Determine the (X, Y) coordinate at the center of the cell enclosing the given text.  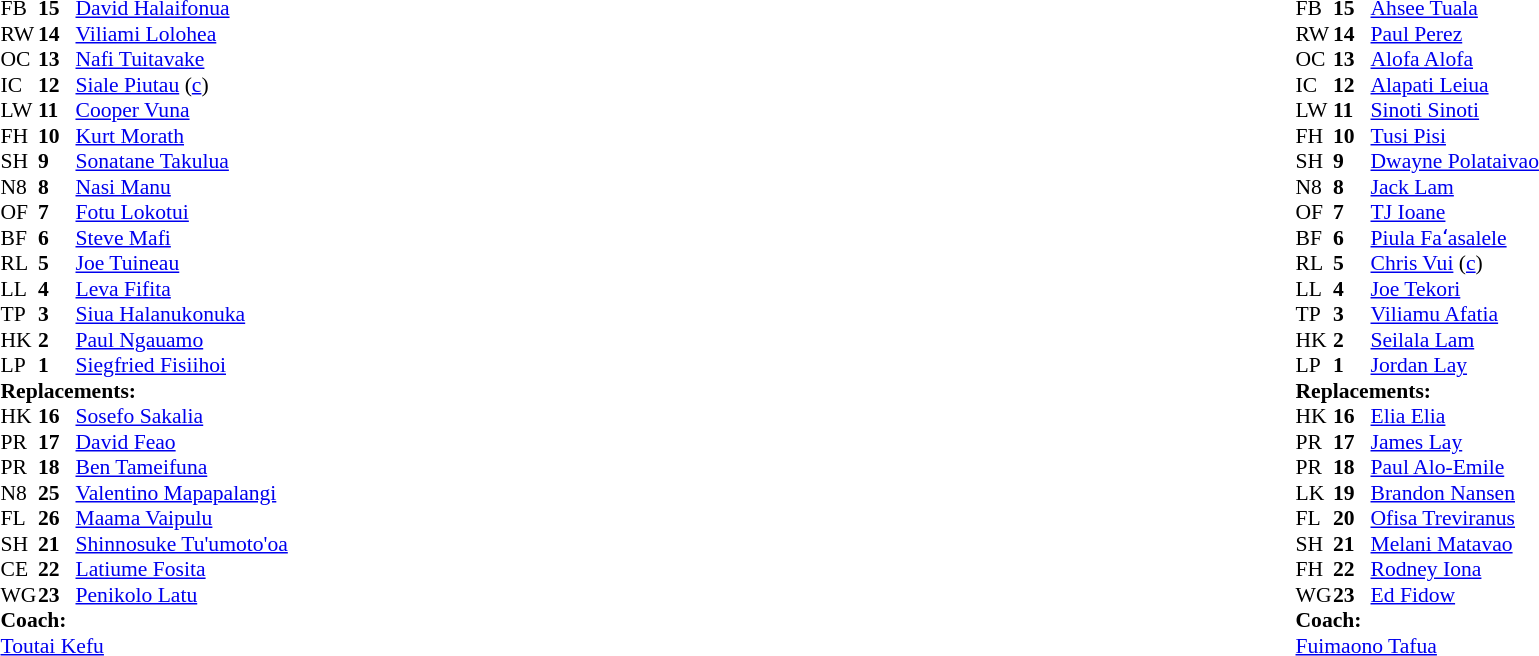
Kurt Morath (182, 136)
Siale Piutau (c) (182, 85)
Sinoti Sinoti (1455, 111)
Penikolo Latu (182, 595)
26 (57, 519)
David Feao (182, 442)
Seilala Lam (1455, 340)
Siegfried Fisiihoi (182, 365)
Maama Vaipulu (182, 519)
Paul Alo-Emile (1455, 467)
Paul Perez (1455, 34)
20 (1352, 519)
CE (19, 569)
TJ Ioane (1455, 213)
Paul Ngauamo (182, 340)
Valentino Mapapalangi (182, 493)
Piula Faʻasalele (1455, 238)
Dwayne Polataivao (1455, 161)
Jack Lam (1455, 187)
LK (1315, 493)
Ed Fidow (1455, 595)
Cooper Vuna (182, 111)
Joe Tuineau (182, 263)
Tusi Pisi (1455, 136)
Ben Tameifuna (182, 467)
Brandon Nansen (1455, 493)
Joe Tekori (1455, 289)
Jordan Lay (1455, 365)
Ofisa Treviranus (1455, 519)
Leva Fifita (182, 289)
Steve Mafi (182, 238)
Rodney Iona (1455, 569)
Fotu Lokotui (182, 213)
Elia Elia (1455, 417)
Viliami Lolohea (182, 34)
19 (1352, 493)
Nafi Tuitavake (182, 59)
Viliamu Afatia (1455, 315)
Alofa Alofa (1455, 59)
Shinnosuke Tu'umoto'oa (182, 544)
Melani Matavao (1455, 544)
Nasi Manu (182, 187)
Alapati Leiua (1455, 85)
Chris Vui (c) (1455, 263)
Latiume Fosita (182, 569)
25 (57, 493)
Sosefo Sakalia (182, 417)
Sonatane Takulua (182, 161)
Siua Halanukonuka (182, 315)
James Lay (1455, 442)
